Output the [X, Y] coordinate of the center of the cell containing the given text.  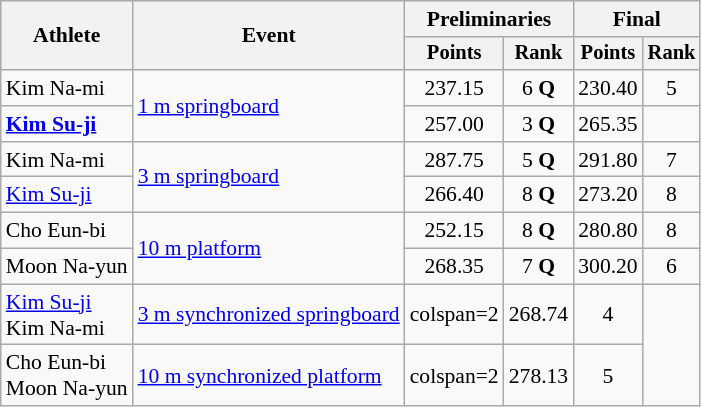
Preliminaries [490, 19]
280.80 [608, 231]
7 Q [538, 267]
Moon Na-yun [67, 267]
265.35 [608, 124]
300.20 [608, 267]
Cho Eun-biMoon Na-yun [67, 376]
257.00 [454, 124]
5 Q [538, 160]
278.13 [538, 376]
7 [672, 160]
3 Q [538, 124]
291.80 [608, 160]
6 Q [538, 88]
287.75 [454, 160]
3 m synchronized springboard [269, 314]
268.74 [538, 314]
Kim Su-jiKim Na-mi [67, 314]
273.20 [608, 195]
4 [608, 314]
10 m platform [269, 248]
268.35 [454, 267]
6 [672, 267]
10 m synchronized platform [269, 376]
3 m springboard [269, 178]
Event [269, 36]
266.40 [454, 195]
230.40 [608, 88]
Cho Eun-bi [67, 231]
252.15 [454, 231]
237.15 [454, 88]
1 m springboard [269, 106]
Final [636, 19]
Athlete [67, 36]
